Pinpoint the cell where the given text exists, returning its (X, Y) midpoint coordinate. 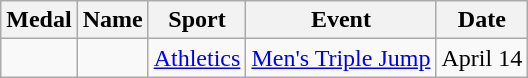
April 14 (482, 58)
Name (112, 20)
Men's Triple Jump (341, 58)
Date (482, 20)
Athletics (197, 58)
Sport (197, 20)
Medal (39, 20)
Event (341, 20)
